Return the [x, y] coordinate for the center point of the cell that contains the specified text.  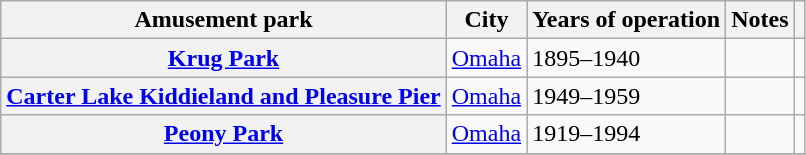
1949–1959 [626, 96]
Krug Park [224, 58]
1895–1940 [626, 58]
Notes [760, 20]
Peony Park [224, 134]
Years of operation [626, 20]
1919–1994 [626, 134]
Carter Lake Kiddieland and Pleasure Pier [224, 96]
Amusement park [224, 20]
City [486, 20]
